Search for the cell housing the specified text and yield its (x, y) center coordinate. 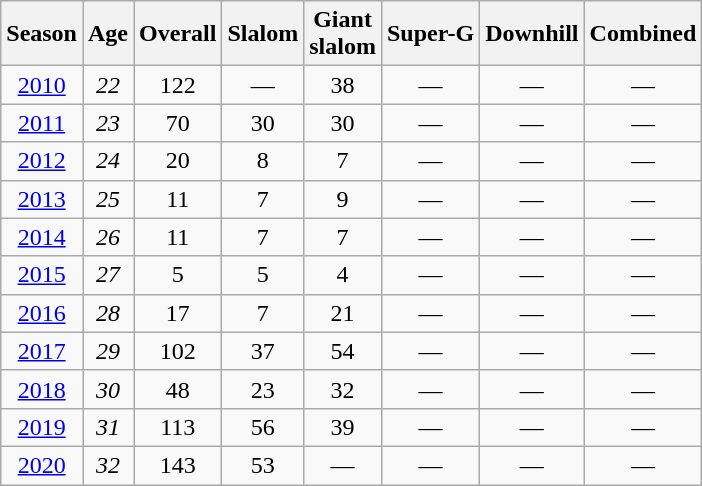
26 (108, 237)
Overall (178, 34)
8 (263, 161)
2019 (42, 427)
9 (343, 199)
25 (108, 199)
2011 (42, 123)
2013 (42, 199)
39 (343, 427)
4 (343, 275)
2015 (42, 275)
48 (178, 389)
Age (108, 34)
56 (263, 427)
Downhill (532, 34)
Super-G (430, 34)
2012 (42, 161)
53 (263, 465)
22 (108, 85)
2014 (42, 237)
Giantslalom (343, 34)
37 (263, 351)
122 (178, 85)
54 (343, 351)
17 (178, 313)
2020 (42, 465)
70 (178, 123)
29 (108, 351)
Season (42, 34)
24 (108, 161)
31 (108, 427)
2016 (42, 313)
Slalom (263, 34)
102 (178, 351)
Combined (643, 34)
21 (343, 313)
2017 (42, 351)
2010 (42, 85)
27 (108, 275)
28 (108, 313)
2018 (42, 389)
20 (178, 161)
143 (178, 465)
113 (178, 427)
38 (343, 85)
